Determine the [x, y] coordinate at the center of the cell enclosing the given text.  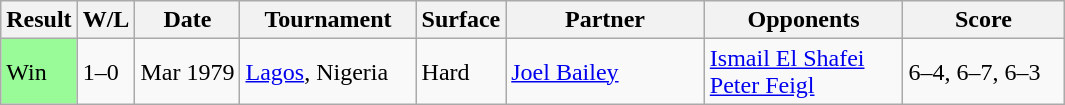
Hard [461, 72]
Win [39, 72]
Score [984, 20]
Surface [461, 20]
Ismail El Shafei Peter Feigl [804, 72]
W/L [106, 20]
1–0 [106, 72]
Date [188, 20]
6–4, 6–7, 6–3 [984, 72]
Opponents [804, 20]
Result [39, 20]
Tournament [328, 20]
Joel Bailey [606, 72]
Mar 1979 [188, 72]
Partner [606, 20]
Lagos, Nigeria [328, 72]
